Detect which cell encompasses the target text, then output its (x, y) center coordinate. 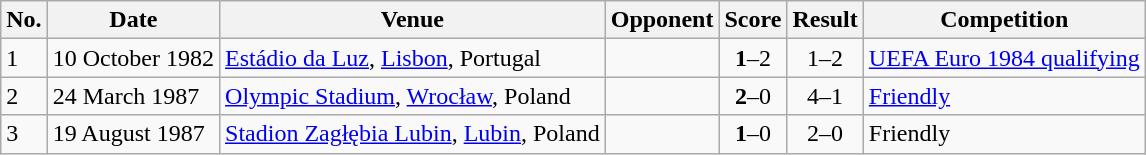
No. (24, 20)
Opponent (662, 20)
Estádio da Luz, Lisbon, Portugal (413, 58)
Venue (413, 20)
Score (753, 20)
Competition (1004, 20)
1 (24, 58)
UEFA Euro 1984 qualifying (1004, 58)
24 March 1987 (133, 96)
19 August 1987 (133, 134)
Stadion Zagłębia Lubin, Lubin, Poland (413, 134)
Date (133, 20)
10 October 1982 (133, 58)
Result (825, 20)
4–1 (825, 96)
2 (24, 96)
Olympic Stadium, Wrocław, Poland (413, 96)
3 (24, 134)
1–0 (753, 134)
